Output the [x, y] coordinate of the center of the cell containing the given text.  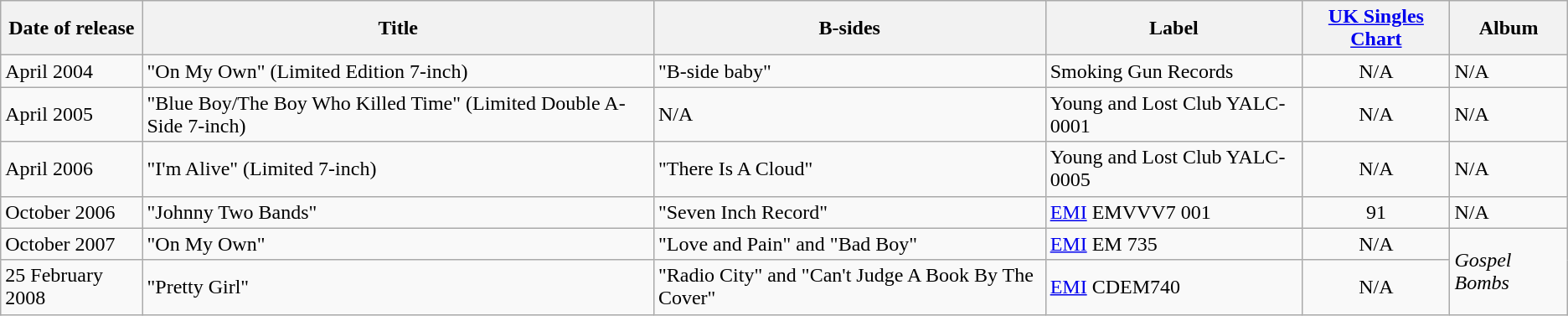
Album [1509, 28]
"Love and Pain" and "Bad Boy" [849, 244]
EMI EMVVV7 001 [1174, 212]
Gospel Bombs [1509, 272]
25 February 2008 [72, 287]
"Pretty Girl" [398, 287]
"I'm Alive" (Limited 7-inch) [398, 169]
91 [1376, 212]
"On My Own" (Limited Edition 7-inch) [398, 71]
April 2006 [72, 169]
"On My Own" [398, 244]
B-sides [849, 28]
Smoking Gun Records [1174, 71]
"Seven Inch Record" [849, 212]
"Blue Boy/The Boy Who Killed Time" (Limited Double A-Side 7-inch) [398, 114]
EMI EM 735 [1174, 244]
"B-side baby" [849, 71]
UK Singles Chart [1376, 28]
"Radio City" and "Can't Judge A Book By The Cover" [849, 287]
"There Is A Cloud" [849, 169]
Label [1174, 28]
October 2006 [72, 212]
Young and Lost Club YALC-0005 [1174, 169]
"Johnny Two Bands" [398, 212]
Title [398, 28]
October 2007 [72, 244]
April 2004 [72, 71]
April 2005 [72, 114]
EMI CDEM740 [1174, 287]
Date of release [72, 28]
Young and Lost Club YALC-0001 [1174, 114]
